Locate the cell with the specified text and output its [x, y] center coordinate. 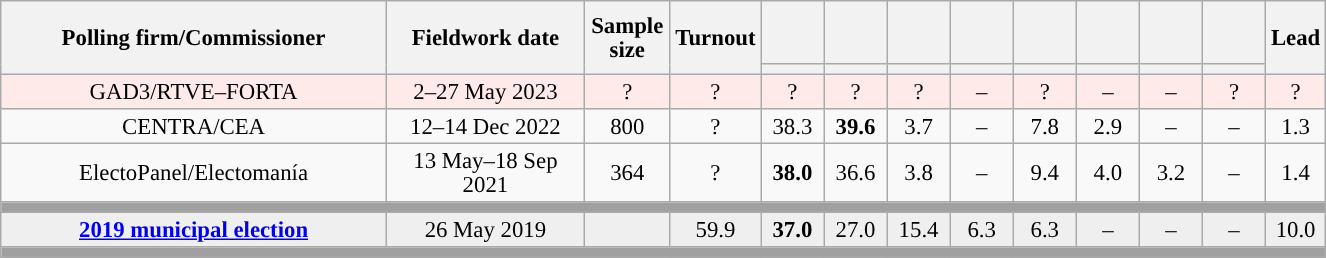
Polling firm/Commissioner [194, 38]
2.9 [1108, 126]
Fieldwork date [485, 38]
1.4 [1296, 174]
26 May 2019 [485, 230]
13 May–18 Sep 2021 [485, 174]
800 [627, 126]
CENTRA/CEA [194, 126]
3.8 [918, 174]
1.3 [1296, 126]
3.7 [918, 126]
Sample size [627, 38]
Turnout [716, 38]
2–27 May 2023 [485, 92]
38.3 [792, 126]
7.8 [1044, 126]
4.0 [1108, 174]
38.0 [792, 174]
59.9 [716, 230]
27.0 [856, 230]
36.6 [856, 174]
2019 municipal election [194, 230]
39.6 [856, 126]
12–14 Dec 2022 [485, 126]
364 [627, 174]
37.0 [792, 230]
10.0 [1296, 230]
3.2 [1170, 174]
Lead [1296, 38]
GAD3/RTVE–FORTA [194, 92]
9.4 [1044, 174]
ElectoPanel/Electomanía [194, 174]
15.4 [918, 230]
